Search for the cell housing the specified text and yield its [x, y] center coordinate. 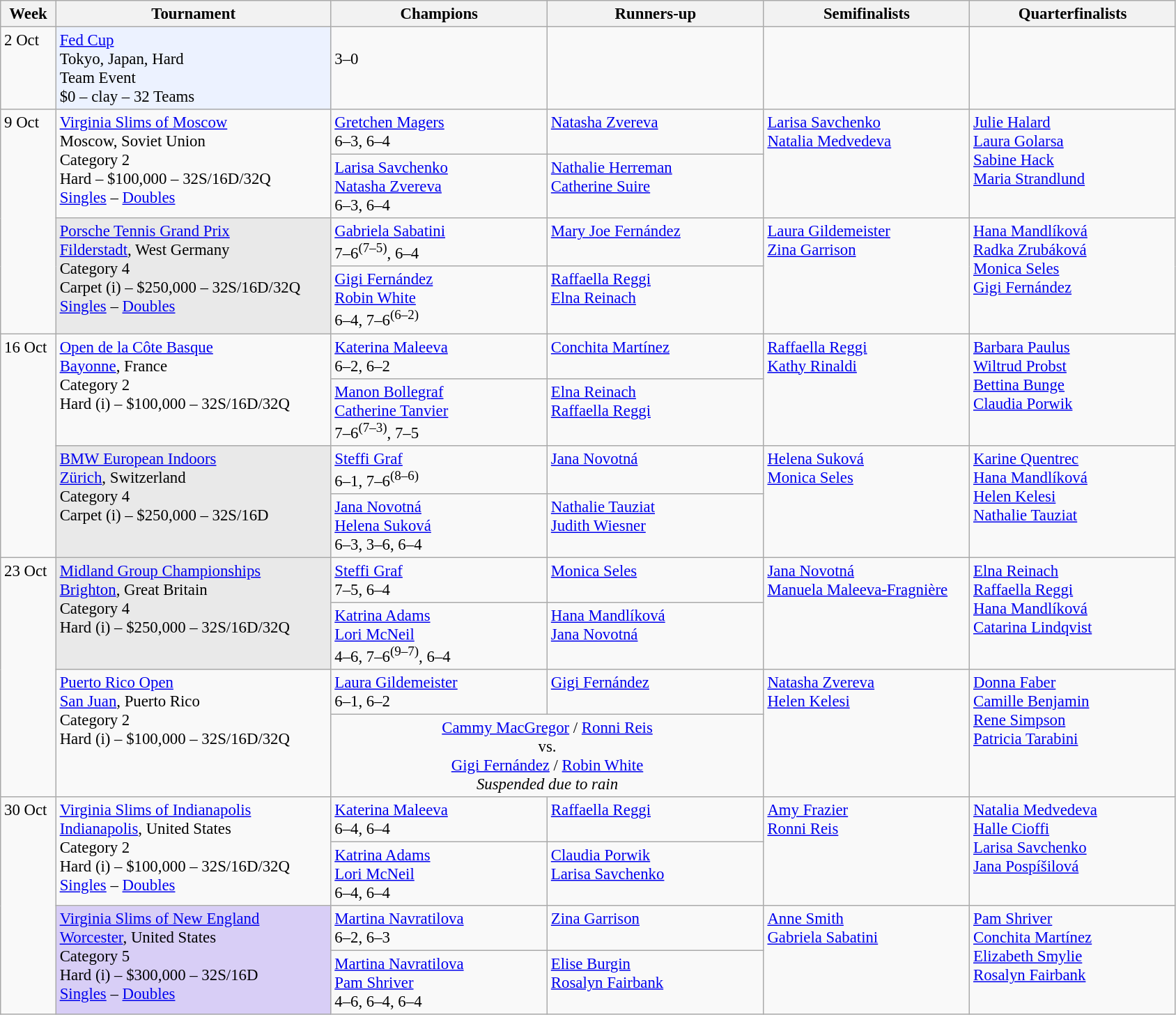
Raffaella Reggi [656, 819]
Donna Faber Camille Benjamin Rene Simpson Patricia Tarabini [1073, 733]
Elna Reinach Raffaella Reggi [656, 412]
Tournament [194, 14]
Nathalie Tauziat Judith Wiesner [656, 526]
9 Oct [29, 222]
Week [29, 14]
16 Oct [29, 446]
2 Oct [29, 68]
Gretchen Magers6–3, 6–4 [439, 132]
Karine Quentrec Hana Mandlíková Helen Kelesi Nathalie Tauziat [1073, 502]
Steffi Graf6–1, 7–6(8–6) [439, 470]
Natalia Medvedeva Halle Cioffi Larisa Savchenko Jana Pospíšilová [1073, 851]
Conchita Martínez [656, 357]
BMW European IndoorsZürich, SwitzerlandCategory 4 Carpet (i) – $250,000 – 32S/16D [194, 502]
Jana Novotná Manuela Maleeva-Fragnière [867, 613]
Anne Smith Gabriela Sabatini [867, 960]
Claudia Porwik Larisa Savchenko [656, 874]
Amy Frazier Ronni Reis [867, 851]
Martina Navratilova Pam Shriver4–6, 6–4, 6–4 [439, 983]
Zina Garrison [656, 928]
Elna Reinach Raffaella Reggi Hana Mandlíková Catarina Lindqvist [1073, 613]
Gigi Fernández Robin White6–4, 7–6(6–2) [439, 300]
Jana Novotná Helena Suková6–3, 3–6, 6–4 [439, 526]
Virginia Slims of IndianapolisIndianapolis, United StatesCategory 2 Hard (i) – $100,000 – 32S/16D/32Q Singles – Doubles [194, 851]
Natasha Zvereva [656, 132]
Fed CupTokyo, Japan, Hard Team Event $0 – clay – 32 Teams [194, 68]
Elise Burgin Rosalyn Fairbank [656, 983]
Monica Seles [656, 580]
23 Oct [29, 677]
Katerina Maleeva6–4, 6–4 [439, 819]
Laura Gildemeister Zina Garrison [867, 276]
Raffaella Reggi Elna Reinach [656, 300]
Laura Gildemeister6–1, 6–2 [439, 692]
Porsche Tennis Grand PrixFilderstadt, West GermanyCategory 4 Carpet (i) – $250,000 – 32S/16D/32Q Singles – Doubles [194, 276]
Pam Shriver Conchita Martínez Elizabeth Smylie Rosalyn Fairbank [1073, 960]
Katerina Maleeva6–2, 6–2 [439, 357]
Runners-up [656, 14]
Natasha Zvereva Helen Kelesi [867, 733]
Steffi Graf7–5, 6–4 [439, 580]
Manon Bollegraf Catherine Tanvier7–6(7–3), 7–5 [439, 412]
Mary Joe Fernández [656, 242]
Helena Suková Monica Seles [867, 502]
Midland Group ChampionshipsBrighton, Great BritainCategory 4 Hard (i) – $250,000 – 32S/16D/32Q [194, 613]
Virginia Slims of MoscowMoscow, Soviet UnionCategory 2 Hard – $100,000 – 32S/16D/32Q Singles – Doubles [194, 164]
Nathalie Herreman Catherine Suire [656, 187]
Barbara Paulus Wiltrud Probst Bettina Bunge Claudia Porwik [1073, 390]
Semifinalists [867, 14]
Hana Mandlíková Jana Novotná [656, 636]
Champions [439, 14]
Quarterfinalists [1073, 14]
Virginia Slims of New EnglandWorcester, United StatesCategory 5 Hard (i) – $300,000 – 32S/16D Singles – Doubles [194, 960]
Katrina Adams Lori McNeil6–4, 6–4 [439, 874]
Open de la Côte BasqueBayonne, FranceCategory 2 Hard (i) – $100,000 – 32S/16D/32Q [194, 390]
3–0 [439, 68]
Jana Novotná [656, 470]
Puerto Rico OpenSan Juan, Puerto RicoCategory 2 Hard (i) – $100,000 – 32S/16D/32Q [194, 733]
Hana Mandlíková Radka Zrubáková Monica Seles Gigi Fernández [1073, 276]
Martina Navratilova6–2, 6–3 [439, 928]
30 Oct [29, 906]
Gigi Fernández [656, 692]
Julie Halard Laura Golarsa Sabine Hack Maria Strandlund [1073, 164]
Raffaella Reggi Kathy Rinaldi [867, 390]
Katrina Adams Lori McNeil4–6, 7–6(9–7), 6–4 [439, 636]
Cammy MacGregor / Ronni Reisvs. Gigi Fernández / Robin WhiteSuspended due to rain [548, 757]
Larisa Savchenko Natalia Medvedeva [867, 164]
Larisa Savchenko Natasha Zvereva6–3, 6–4 [439, 187]
Gabriela Sabatini7–6(7–5), 6–4 [439, 242]
